Determine the [x, y] coordinate at the center of the cell enclosing the given text.  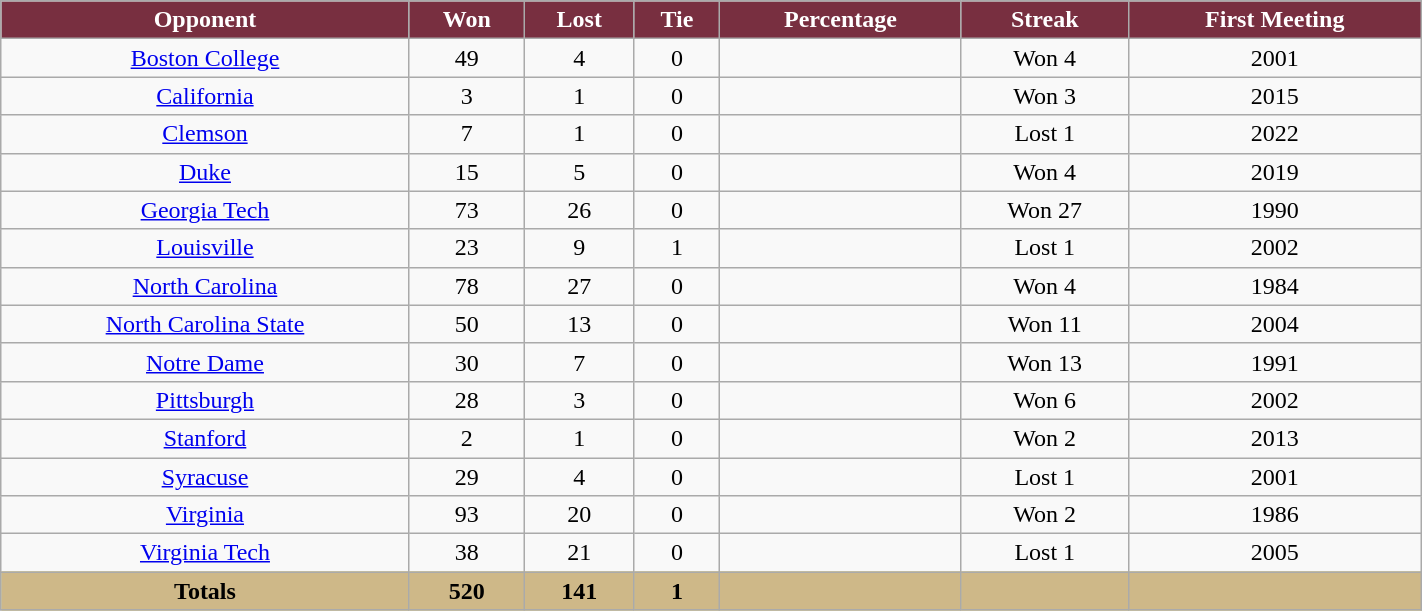
Syracuse [205, 477]
Boston College [205, 58]
1986 [1274, 515]
21 [579, 553]
15 [466, 172]
Won [466, 20]
38 [466, 553]
California [205, 96]
Lost [579, 20]
1990 [1274, 210]
Virginia [205, 515]
Louisville [205, 248]
28 [466, 400]
2019 [1274, 172]
49 [466, 58]
Streak [1044, 20]
Tie [677, 20]
78 [466, 286]
Duke [205, 172]
1984 [1274, 286]
2005 [1274, 553]
Stanford [205, 438]
73 [466, 210]
520 [466, 591]
27 [579, 286]
Pittsburgh [205, 400]
50 [466, 324]
30 [466, 362]
Won 27 [1044, 210]
Opponent [205, 20]
2 [466, 438]
1991 [1274, 362]
Virginia Tech [205, 553]
Percentage [840, 20]
2004 [1274, 324]
First Meeting [1274, 20]
141 [579, 591]
North Carolina [205, 286]
Clemson [205, 134]
9 [579, 248]
Won 13 [1044, 362]
Won 3 [1044, 96]
2015 [1274, 96]
Georgia Tech [205, 210]
North Carolina State [205, 324]
Notre Dame [205, 362]
2022 [1274, 134]
26 [579, 210]
5 [579, 172]
20 [579, 515]
13 [579, 324]
29 [466, 477]
93 [466, 515]
Totals [205, 591]
2013 [1274, 438]
23 [466, 248]
Won 6 [1044, 400]
Won 11 [1044, 324]
